Determine the [x, y] coordinate at the center of the cell enclosing the given text.  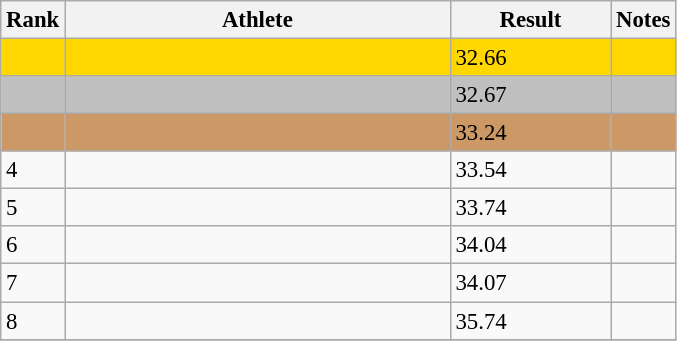
6 [33, 245]
Result [530, 20]
35.74 [530, 321]
32.67 [530, 95]
34.07 [530, 283]
Rank [33, 20]
7 [33, 283]
Athlete [258, 20]
4 [33, 170]
33.54 [530, 170]
8 [33, 321]
32.66 [530, 58]
5 [33, 208]
Notes [644, 20]
34.04 [530, 245]
33.74 [530, 208]
33.24 [530, 133]
